Extract the [X, Y] coordinate from the center of the cell holding the provided text.  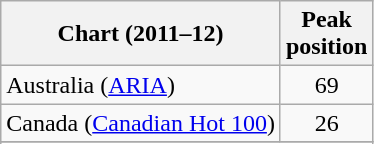
Peakposition [326, 34]
69 [326, 85]
Chart (2011–12) [141, 34]
26 [326, 123]
Canada (Canadian Hot 100) [141, 123]
Australia (ARIA) [141, 85]
